Output the [X, Y] coordinate of the center of the cell containing the given text.  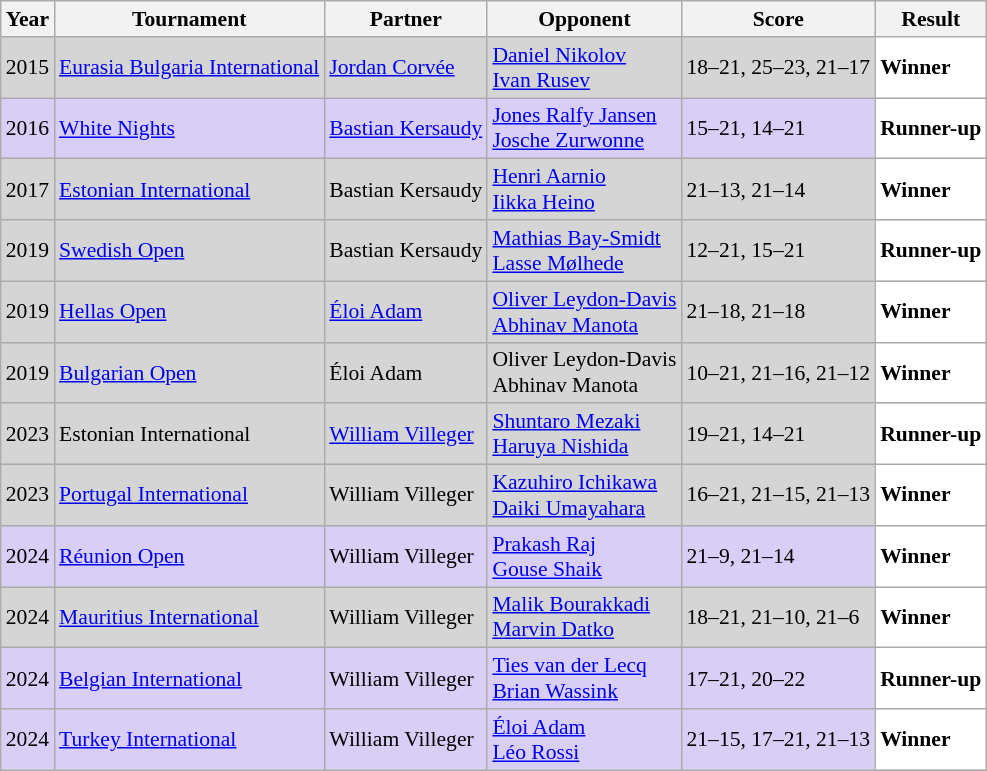
16–21, 21–15, 21–13 [778, 496]
Mauritius International [189, 618]
Daniel Nikolov Ivan Rusev [584, 68]
Shuntaro Mezaki Haruya Nishida [584, 434]
Eurasia Bulgaria International [189, 68]
18–21, 21–10, 21–6 [778, 618]
Turkey International [189, 740]
18–21, 25–23, 21–17 [778, 68]
Jordan Corvée [406, 68]
Éloi Adam Léo Rossi [584, 740]
15–21, 14–21 [778, 128]
Mathias Bay-Smidt Lasse Mølhede [584, 250]
21–9, 21–14 [778, 556]
Portugal International [189, 496]
2015 [28, 68]
White Nights [189, 128]
Opponent [584, 19]
Tournament [189, 19]
Result [930, 19]
Score [778, 19]
21–18, 21–18 [778, 312]
Kazuhiro Ichikawa Daiki Umayahara [584, 496]
2016 [28, 128]
21–13, 21–14 [778, 190]
2017 [28, 190]
Swedish Open [189, 250]
Belgian International [189, 678]
21–15, 17–21, 21–13 [778, 740]
Bulgarian Open [189, 372]
Partner [406, 19]
19–21, 14–21 [778, 434]
Réunion Open [189, 556]
Prakash Raj Gouse Shaik [584, 556]
Henri Aarnio Iikka Heino [584, 190]
Year [28, 19]
12–21, 15–21 [778, 250]
Malik Bourakkadi Marvin Datko [584, 618]
Hellas Open [189, 312]
17–21, 20–22 [778, 678]
Jones Ralfy Jansen Josche Zurwonne [584, 128]
Ties van der Lecq Brian Wassink [584, 678]
10–21, 21–16, 21–12 [778, 372]
